Return (x, y) of the center of cell containing provided text 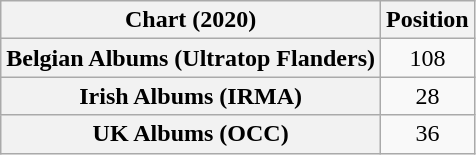
28 (428, 96)
Chart (2020) (191, 20)
36 (428, 134)
Position (428, 20)
Irish Albums (IRMA) (191, 96)
Belgian Albums (Ultratop Flanders) (191, 58)
108 (428, 58)
UK Albums (OCC) (191, 134)
